Return [X, Y] of the center of cell containing provided text 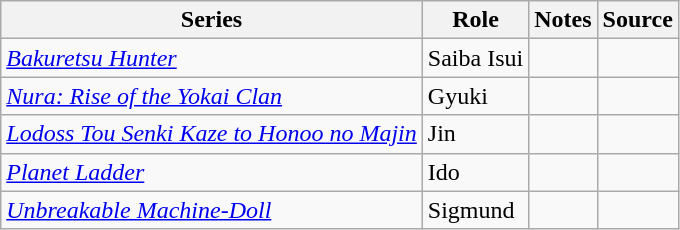
Ido [475, 172]
Source [638, 20]
Lodoss Tou Senki Kaze to Honoo no Majin [212, 134]
Notes [563, 20]
Bakuretsu Hunter [212, 58]
Unbreakable Machine-Doll [212, 210]
Role [475, 20]
Series [212, 20]
Planet Ladder [212, 172]
Gyuki [475, 96]
Nura: Rise of the Yokai Clan [212, 96]
Sigmund [475, 210]
Saiba Isui [475, 58]
Jin [475, 134]
